Return [x, y] of the center of cell containing provided text 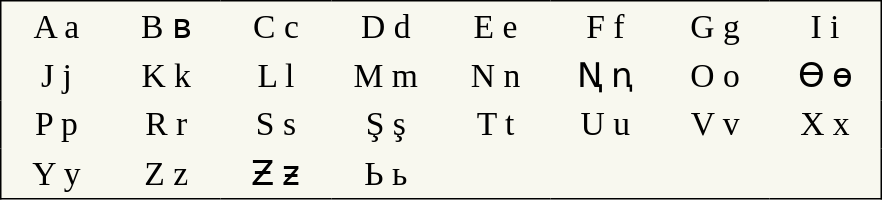
Z z [166, 173]
V v [715, 124]
G g [715, 26]
J j [56, 76]
D d [386, 26]
F f [605, 26]
T t [496, 124]
A a [56, 26]
Ɵ ɵ [826, 76]
K k [166, 76]
Ƶ ƶ [276, 173]
L l [276, 76]
M m [386, 76]
O o [715, 76]
E e [496, 26]
Ꞑ ꞑ [605, 76]
S s [276, 124]
P p [56, 124]
Ş ş [386, 124]
C c [276, 26]
B ʙ [166, 26]
R r [166, 124]
X x [826, 124]
N n [496, 76]
I i [826, 26]
Ь ь [386, 173]
U u [605, 124]
Y y [56, 173]
